Determine the (x, y) coordinate at the center of the cell enclosing the given text.  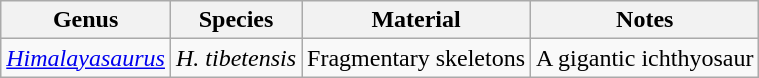
Himalayasaurus (86, 58)
Genus (86, 20)
Species (236, 20)
A gigantic ichthyosaur (645, 58)
Fragmentary skeletons (416, 58)
Material (416, 20)
Notes (645, 20)
H. tibetensis (236, 58)
